For the text-containing cell, return its midpoint in (x, y) coordinate format. 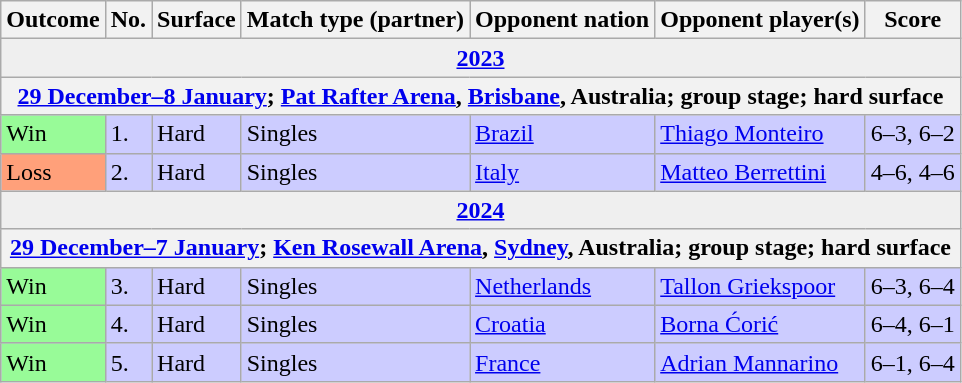
France (562, 362)
Opponent player(s) (760, 20)
Loss (53, 172)
6–3, 6–2 (912, 134)
6–1, 6–4 (912, 362)
Netherlands (562, 286)
6–4, 6–1 (912, 324)
Match type (partner) (355, 20)
No. (128, 20)
Italy (562, 172)
4–6, 4–6 (912, 172)
29 December–7 January; Ken Rosewall Arena, Sydney, Australia; group stage; hard surface (480, 248)
3. (128, 286)
Score (912, 20)
Adrian Mannarino (760, 362)
Surface (197, 20)
Thiago Monteiro (760, 134)
1. (128, 134)
5. (128, 362)
Brazil (562, 134)
29 December–8 January; Pat Rafter Arena, Brisbane, Australia; group stage; hard surface (480, 96)
2024 (480, 210)
Opponent nation (562, 20)
2. (128, 172)
Borna Ćorić (760, 324)
Outcome (53, 20)
Matteo Berrettini (760, 172)
4. (128, 324)
Tallon Griekspoor (760, 286)
6–3, 6–4 (912, 286)
2023 (480, 58)
Croatia (562, 324)
